Find where the given text appears and provide that cell's center as (X, Y) coordinate. 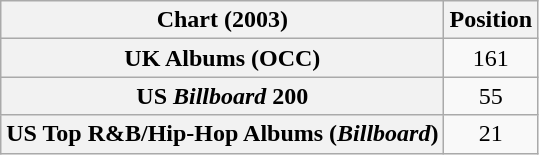
21 (491, 134)
Chart (2003) (222, 20)
Position (491, 20)
UK Albums (OCC) (222, 58)
161 (491, 58)
US Billboard 200 (222, 96)
US Top R&B/Hip-Hop Albums (Billboard) (222, 134)
55 (491, 96)
